Output the [X, Y] coordinate of the center of the cell containing the given text.  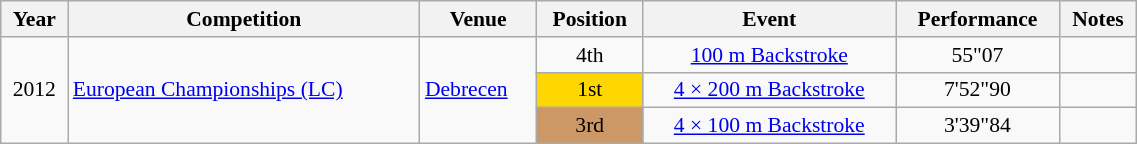
Competition [244, 19]
Position [590, 19]
Venue [478, 19]
European Championships (LC) [244, 90]
Performance [978, 19]
Event [770, 19]
7'52"90 [978, 90]
4 × 200 m Backstroke [770, 90]
Debrecen [478, 90]
3'39"84 [978, 126]
55"07 [978, 55]
Year [34, 19]
3rd [590, 126]
Notes [1098, 19]
1st [590, 90]
100 m Backstroke [770, 55]
2012 [34, 90]
4 × 100 m Backstroke [770, 126]
4th [590, 55]
